Detect which cell encompasses the target text, then output its [X, Y] center coordinate. 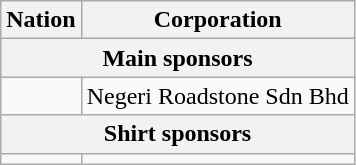
Nation [41, 20]
Negeri Roadstone Sdn Bhd [218, 96]
Shirt sponsors [178, 134]
Corporation [218, 20]
Main sponsors [178, 58]
